Find where the given text appears and provide that cell's center as (x, y) coordinate. 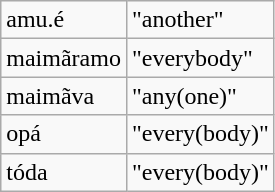
"everybody" (200, 58)
"any(one)" (200, 96)
"another" (200, 20)
maimãramo (64, 58)
amu.é (64, 20)
tóda (64, 172)
opá (64, 134)
maimãva (64, 96)
